Scan for the cell matching the given text and deliver its [X, Y] coordinate at center. 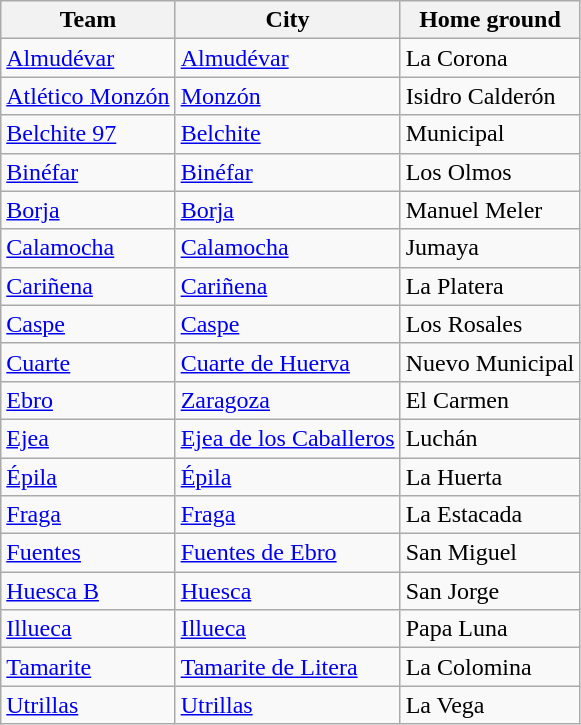
Nuevo Municipal [490, 362]
Team [88, 20]
Huesca [288, 591]
La Vega [490, 705]
El Carmen [490, 400]
Isidro Calderón [490, 96]
Belchite 97 [88, 134]
Cuarte [88, 362]
Fuentes [88, 553]
Atlético Monzón [88, 96]
Ebro [88, 400]
Zaragoza [288, 400]
Municipal [490, 134]
Papa Luna [490, 629]
Manuel Meler [490, 210]
Tamarite de Litera [288, 667]
Monzón [288, 96]
La Huerta [490, 477]
La Platera [490, 286]
Cuarte de Huerva [288, 362]
Home ground [490, 20]
Luchán [490, 438]
La Estacada [490, 515]
Tamarite [88, 667]
Los Olmos [490, 172]
San Jorge [490, 591]
La Colomina [490, 667]
San Miguel [490, 553]
Los Rosales [490, 324]
Jumaya [490, 248]
La Corona [490, 58]
Belchite [288, 134]
City [288, 20]
Fuentes de Ebro [288, 553]
Huesca B [88, 591]
Ejea de los Caballeros [288, 438]
Ejea [88, 438]
